Find where the given text appears and provide that cell's center as (x, y) coordinate. 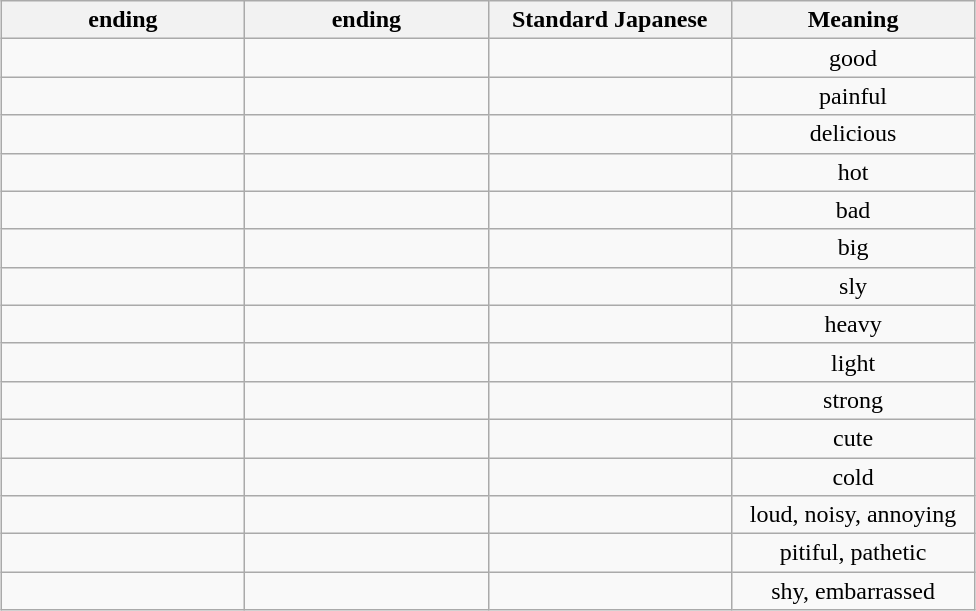
sly (852, 286)
painful (852, 96)
shy, embarrassed (852, 591)
hot (852, 172)
delicious (852, 134)
big (852, 248)
Standard Japanese (610, 20)
loud, noisy, annoying (852, 515)
cute (852, 438)
good (852, 58)
strong (852, 400)
pitiful, pathetic (852, 553)
cold (852, 477)
light (852, 362)
Meaning (852, 20)
bad (852, 210)
heavy (852, 324)
